Capture the cell that displays the provided text and extract its [X, Y] central coordinate. 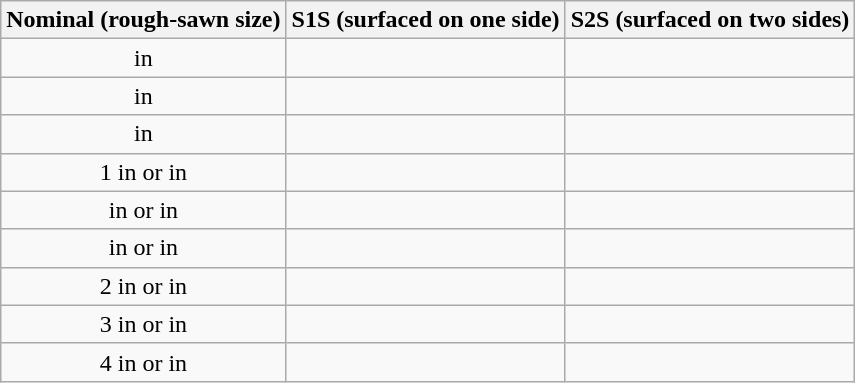
3 in or in [144, 324]
4 in or in [144, 362]
S1S (surfaced on one side) [426, 20]
S2S (surfaced on two sides) [710, 20]
1 in or in [144, 172]
2 in or in [144, 286]
Nominal (rough-sawn size) [144, 20]
